Search for the cell housing the specified text and yield its (x, y) center coordinate. 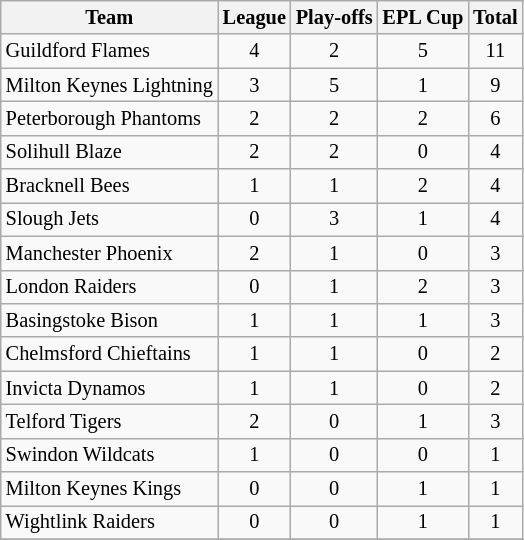
Milton Keynes Lightning (110, 85)
Solihull Blaze (110, 152)
Play-offs (334, 17)
Bracknell Bees (110, 186)
London Raiders (110, 287)
Manchester Phoenix (110, 253)
EPL Cup (422, 17)
9 (495, 85)
Peterborough Phantoms (110, 118)
Swindon Wildcats (110, 455)
Total (495, 17)
Chelmsford Chieftains (110, 354)
11 (495, 51)
Slough Jets (110, 219)
Team (110, 17)
Basingstoke Bison (110, 320)
Telford Tigers (110, 421)
Guildford Flames (110, 51)
Invicta Dynamos (110, 388)
Wightlink Raiders (110, 522)
League (254, 17)
6 (495, 118)
Milton Keynes Kings (110, 489)
